Find where the given text appears and provide that cell's center as (x, y) coordinate. 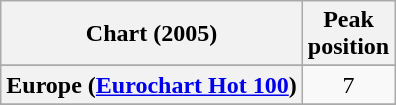
7 (348, 85)
Peakposition (348, 34)
Chart (2005) (152, 34)
Europe (Eurochart Hot 100) (152, 85)
